Determine the (X, Y) coordinate at the center of the cell enclosing the given text.  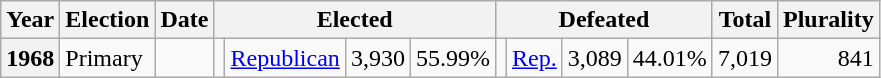
55.99% (452, 58)
Elected (355, 20)
Primary (108, 58)
7,019 (744, 58)
Defeated (604, 20)
Election (108, 20)
841 (828, 58)
Republican (285, 58)
3,089 (594, 58)
1968 (30, 58)
Rep. (535, 58)
44.01% (670, 58)
Date (184, 20)
Year (30, 20)
Plurality (828, 20)
3,930 (378, 58)
Total (744, 20)
